Return the (X, Y) coordinate for the center point of the cell that contains the specified text.  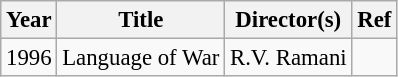
Year (29, 20)
Ref (374, 20)
Language of War (141, 58)
Director(s) (288, 20)
Title (141, 20)
R.V. Ramani (288, 58)
1996 (29, 58)
